Determine the (X, Y) coordinate at the center of the cell enclosing the given text.  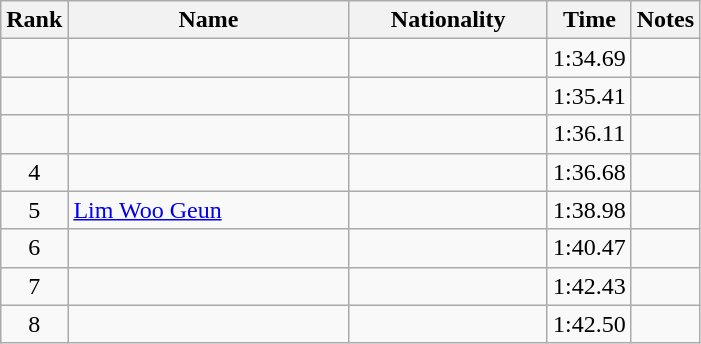
1:40.47 (589, 248)
6 (34, 248)
Rank (34, 20)
Nationality (448, 20)
1:35.41 (589, 96)
4 (34, 172)
1:42.43 (589, 286)
5 (34, 210)
8 (34, 324)
Notes (665, 20)
Time (589, 20)
Lim Woo Geun (208, 210)
Name (208, 20)
1:36.68 (589, 172)
1:38.98 (589, 210)
1:42.50 (589, 324)
1:36.11 (589, 134)
7 (34, 286)
1:34.69 (589, 58)
